Locate the cell with the specified text and output its (X, Y) center coordinate. 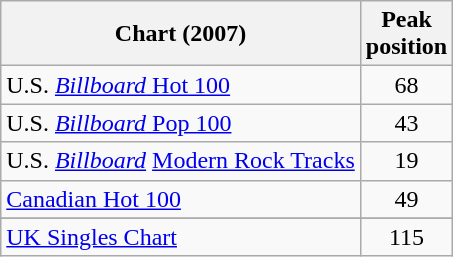
Canadian Hot 100 (181, 199)
U.S. Billboard Pop 100 (181, 123)
68 (406, 85)
19 (406, 161)
Chart (2007) (181, 34)
Peak position (406, 34)
U.S. Billboard Hot 100 (181, 85)
49 (406, 199)
115 (406, 237)
UK Singles Chart (181, 237)
43 (406, 123)
U.S. Billboard Modern Rock Tracks (181, 161)
